Provide the (X, Y) coordinate of the cell's center where the given text is located.  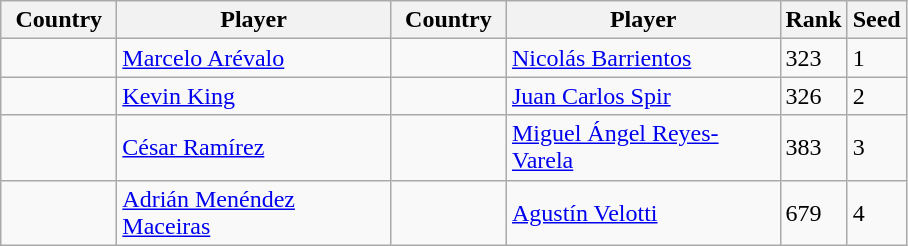
Seed (876, 20)
2 (876, 96)
326 (814, 96)
4 (876, 212)
Marcelo Arévalo (254, 58)
1 (876, 58)
Rank (814, 20)
383 (814, 148)
323 (814, 58)
Kevin King (254, 96)
Miguel Ángel Reyes-Varela (643, 148)
César Ramírez (254, 148)
Nicolás Barrientos (643, 58)
Juan Carlos Spir (643, 96)
3 (876, 148)
Adrián Menéndez Maceiras (254, 212)
Agustín Velotti (643, 212)
679 (814, 212)
